Pinpoint the cell where the given text exists, returning its [X, Y] midpoint coordinate. 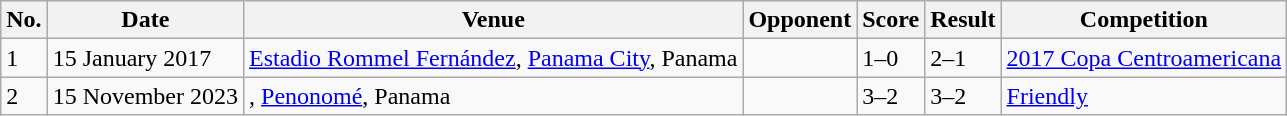
Venue [494, 20]
Opponent [800, 20]
2 [24, 96]
2017 Copa Centroamericana [1144, 58]
15 January 2017 [145, 58]
1–0 [891, 58]
No. [24, 20]
Competition [1144, 20]
Friendly [1144, 96]
15 November 2023 [145, 96]
2–1 [963, 58]
Result [963, 20]
Date [145, 20]
1 [24, 58]
Estadio Rommel Fernández, Panama City, Panama [494, 58]
, Penonomé, Panama [494, 96]
Score [891, 20]
